Locate the cell with the specified text and output its [X, Y] center coordinate. 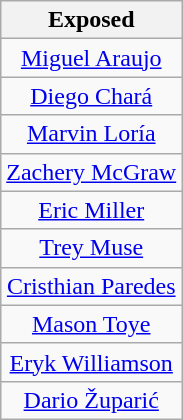
Exposed [92, 20]
Zachery McGraw [92, 172]
Dario Župarić [92, 400]
Eric Miller [92, 210]
Marvin Loría [92, 134]
Cristhian Paredes [92, 286]
Miguel Araujo [92, 58]
Eryk Williamson [92, 362]
Diego Chará [92, 96]
Trey Muse [92, 248]
Mason Toye [92, 324]
